Find where the given text appears and provide that cell's center as [X, Y] coordinate. 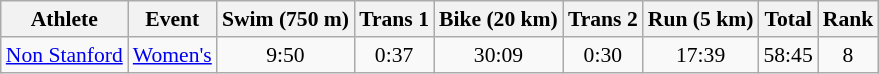
17:39 [701, 55]
8 [848, 55]
Non Stanford [64, 55]
30:09 [498, 55]
Women's [172, 55]
Event [172, 19]
Total [788, 19]
Run (5 km) [701, 19]
Trans 2 [603, 19]
0:30 [603, 55]
Swim (750 m) [286, 19]
Bike (20 km) [498, 19]
0:37 [394, 55]
9:50 [286, 55]
Athlete [64, 19]
Trans 1 [394, 19]
58:45 [788, 55]
Rank [848, 19]
